Return (X, Y) of the center of cell containing provided text 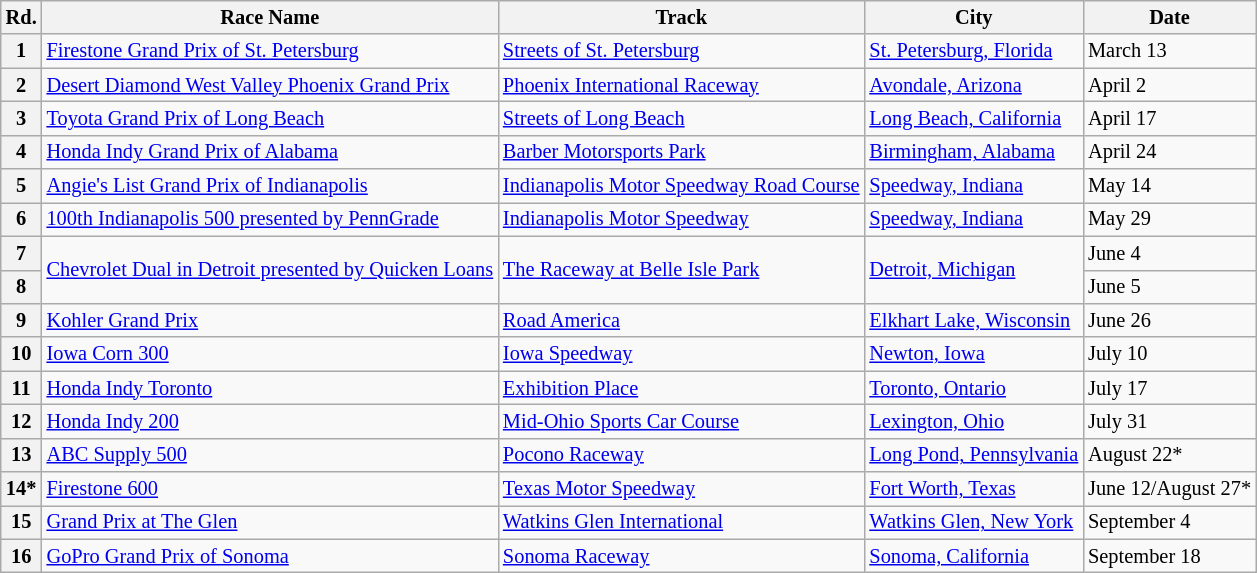
Sonoma Raceway (681, 556)
June 5 (1170, 287)
Race Name (270, 17)
Honda Indy Toronto (270, 388)
April 2 (1170, 85)
Long Pond, Pennsylvania (974, 455)
July 10 (1170, 354)
Streets of Long Beach (681, 118)
Toyota Grand Prix of Long Beach (270, 118)
May 14 (1170, 186)
Toronto, Ontario (974, 388)
10 (22, 354)
June 12/August 27* (1170, 489)
Phoenix International Raceway (681, 85)
4 (22, 152)
Firestone 600 (270, 489)
Honda Indy 200 (270, 421)
15 (22, 522)
11 (22, 388)
Watkins Glen International (681, 522)
March 13 (1170, 51)
ABC Supply 500 (270, 455)
2 (22, 85)
13 (22, 455)
July 31 (1170, 421)
Elkhart Lake, Wisconsin (974, 320)
June 26 (1170, 320)
Desert Diamond West Valley Phoenix Grand Prix (270, 85)
Long Beach, California (974, 118)
100th Indianapolis 500 presented by PennGrade (270, 219)
May 29 (1170, 219)
Newton, Iowa (974, 354)
August 22* (1170, 455)
Grand Prix at The Glen (270, 522)
1 (22, 51)
Firestone Grand Prix of St. Petersburg (270, 51)
7 (22, 253)
GoPro Grand Prix of Sonoma (270, 556)
Sonoma, California (974, 556)
Iowa Speedway (681, 354)
6 (22, 219)
12 (22, 421)
Track (681, 17)
3 (22, 118)
City (974, 17)
April 24 (1170, 152)
Road America (681, 320)
September 18 (1170, 556)
Date (1170, 17)
June 4 (1170, 253)
5 (22, 186)
Birmingham, Alabama (974, 152)
9 (22, 320)
Indianapolis Motor Speedway (681, 219)
Streets of St. Petersburg (681, 51)
The Raceway at Belle Isle Park (681, 270)
April 17 (1170, 118)
St. Petersburg, Florida (974, 51)
Pocono Raceway (681, 455)
Iowa Corn 300 (270, 354)
Avondale, Arizona (974, 85)
Texas Motor Speedway (681, 489)
Fort Worth, Texas (974, 489)
Barber Motorsports Park (681, 152)
Indianapolis Motor Speedway Road Course (681, 186)
Lexington, Ohio (974, 421)
September 4 (1170, 522)
July 17 (1170, 388)
16 (22, 556)
Angie's List Grand Prix of Indianapolis (270, 186)
14* (22, 489)
Exhibition Place (681, 388)
8 (22, 287)
Chevrolet Dual in Detroit presented by Quicken Loans (270, 270)
Detroit, Michigan (974, 270)
Watkins Glen, New York (974, 522)
Honda Indy Grand Prix of Alabama (270, 152)
Mid-Ohio Sports Car Course (681, 421)
Kohler Grand Prix (270, 320)
Rd. (22, 17)
